Return [X, Y] of the center of cell containing provided text 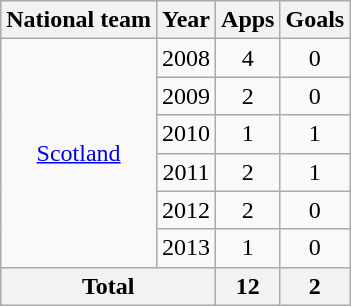
2009 [186, 96]
Scotland [79, 153]
Total [108, 286]
12 [248, 286]
Apps [248, 20]
2011 [186, 172]
2008 [186, 58]
Year [186, 20]
2012 [186, 210]
2013 [186, 248]
Goals [315, 20]
National team [79, 20]
2010 [186, 134]
4 [248, 58]
